Return [x, y] of the center of cell containing provided text 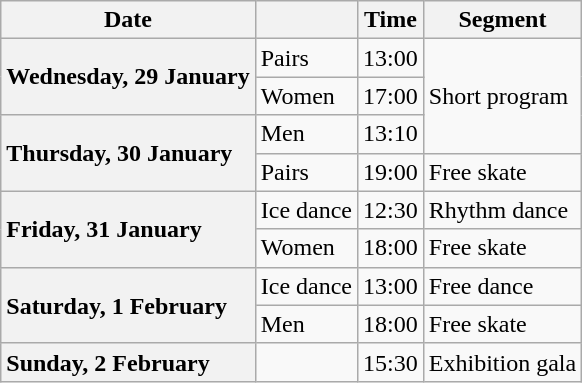
12:30 [391, 210]
Free dance [502, 286]
13:10 [391, 134]
Wednesday, 29 January [128, 77]
Sunday, 2 February [128, 362]
Saturday, 1 February [128, 305]
Friday, 31 January [128, 229]
Date [128, 20]
15:30 [391, 362]
Thursday, 30 January [128, 153]
Exhibition gala [502, 362]
Segment [502, 20]
17:00 [391, 96]
Rhythm dance [502, 210]
19:00 [391, 172]
Time [391, 20]
Short program [502, 96]
